Extract the (x, y) coordinate from the center of the cell holding the provided text.  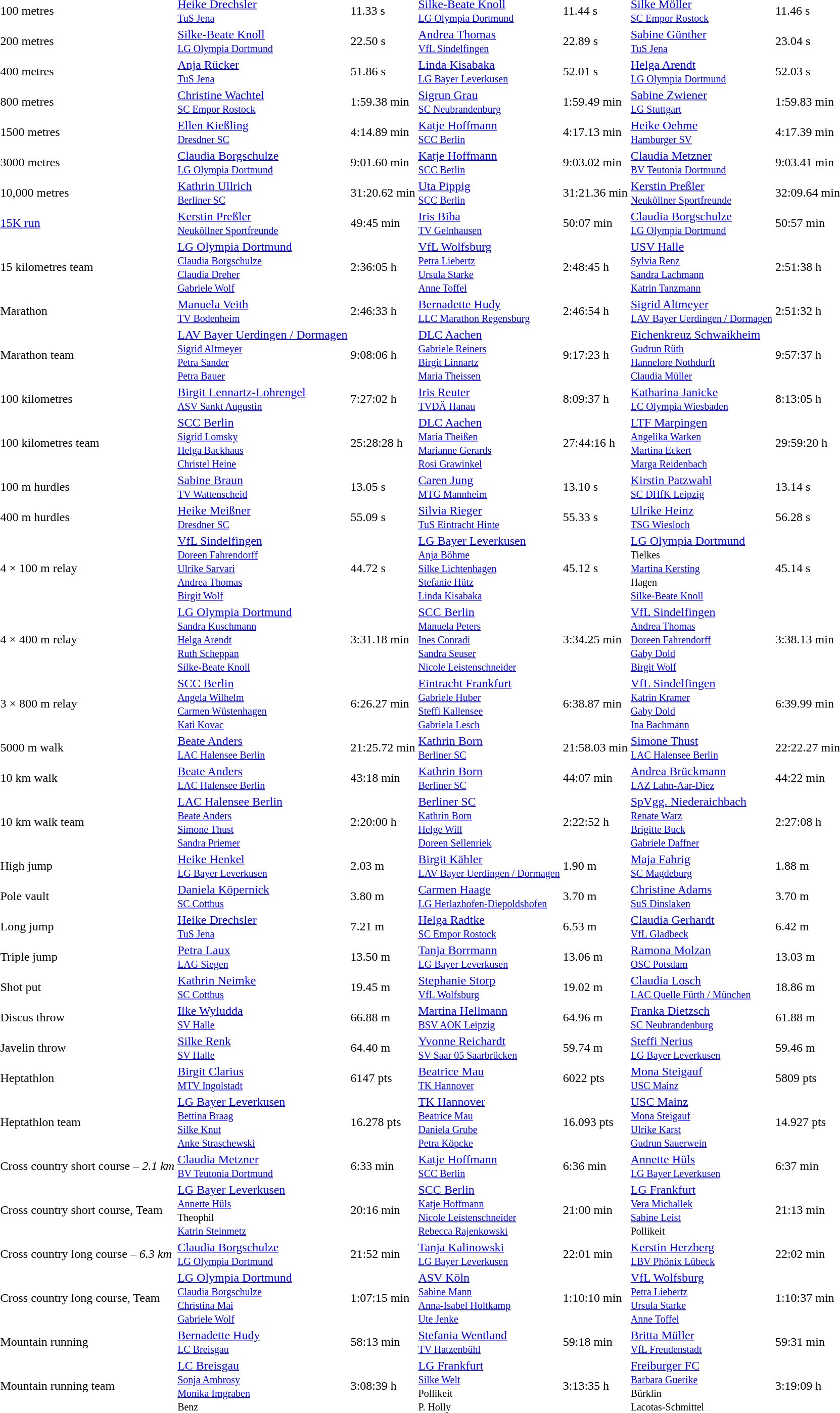
55.33 s (595, 517)
6:38.87 min (595, 703)
64.96 m (595, 1018)
Beatrice MauTK Hannover (489, 1078)
2:36:05 h (383, 267)
8:09:37 h (595, 399)
7:27:02 h (383, 399)
Berliner SCKathrin BornHelge WillDoreen Sellenriek (489, 822)
LG Olympia DortmundClaudia BorgschulzeClaudia DreherGabriele Wolf (263, 267)
Kerstin HerzbergLBV Phönix Lübeck (702, 1254)
Caren JungMTG Mannheim (489, 487)
Ulrike HeinzTSG Wiesloch (702, 517)
Franka DietzschSC Neubrandenburg (702, 1018)
25:28:28 h (383, 443)
21:52 min (383, 1254)
Kathrin UllrichBerliner SC (263, 193)
Annette HülsLG Bayer Leverkusen (702, 1166)
9:01.60 min (383, 163)
51.86 s (383, 72)
2:22:52 h (595, 822)
13.06 m (595, 957)
LTF MarpingenAngelika WarkenMartina EckertMarga Reidenbach (702, 443)
ASV KölnSabine MannAnna-Isabel HoltkampUte Jenke (489, 1298)
27:44:16 h (595, 443)
52.01 s (595, 72)
3:31.18 min (383, 639)
31:20.62 min (383, 193)
2:46:54 h (595, 311)
Silvia RiegerTuS Eintracht Hinte (489, 517)
VfL SindelfingenAndrea ThomasDoreen FahrendorffGaby DoldBirgit Wolf (702, 639)
2:46:33 h (383, 311)
Bernadette HudyLC Breisgau (263, 1342)
Heike MeißnerDresdner SC (263, 517)
Helga ArendtLG Olympia Dortmund (702, 72)
VfL SindelfingenKatrin KramerGaby DoldIna Bachmann (702, 703)
31:21.36 min (595, 193)
13.10 s (595, 487)
Claudia LoschLAC Quelle Fürth / München (702, 987)
LG Bayer LeverkusenAnja BöhmeSilke LichtenhagenStefanie HützLinda Kisabaka (489, 568)
Birgit Lennartz-LohrengelASV Sankt Augustin (263, 399)
USC MainzMona SteigaufUlrike KarstGudrun Sauerwein (702, 1122)
64.40 m (383, 1048)
LAC Halensee BerlinBeate AndersSimone ThustSandra Priemer (263, 822)
Birgit ClariusMTV Ingolstadt (263, 1078)
21:58.03 min (595, 748)
Claudia GerhardtVfL Gladbeck (702, 927)
Simone ThustLAC Halensee Berlin (702, 748)
Stefania WentlandTV Hatzenbühl (489, 1342)
21:25.72 min (383, 748)
Mona SteigaufUSC Mainz (702, 1078)
Britta MüllerVfL Freudenstadt (702, 1342)
43:18 min (383, 778)
Uta PippigSCC Berlin (489, 193)
USV HalleSylvia RenzSandra LachmannKatrin Tanzmann (702, 267)
Christine AdamsSuS Dinslaken (702, 897)
44.72 s (383, 568)
1:10:10 min (595, 1298)
LG Olympia DortmundTielkesMartina KerstingHagenSilke-Beate Knoll (702, 568)
2.03 m (383, 866)
21:00 min (595, 1210)
LG Olympia DortmundSandra KuschmannHelga ArendtRuth ScheppanSilke-Beate Knoll (263, 639)
7.21 m (383, 927)
16.093 pts (595, 1122)
Heike DrechslerTuS Jena (263, 927)
6.53 m (595, 927)
3.80 m (383, 897)
Steffi NeriusLG Bayer Leverkusen (702, 1048)
Stephanie StorpVfL Wolfsburg (489, 987)
6:33 min (383, 1166)
Andrea BrückmannLAZ Lahn-Aar-Diez (702, 778)
Iris BibaTV Gelnhausen (489, 223)
Heike HenkelLG Bayer Leverkusen (263, 866)
LG Olympia DortmundClaudia BorgschulzeChristina MaiGabriele Wolf (263, 1298)
Manuela VeithTV Bodenheim (263, 311)
VfL SindelfingenDoreen FahrendorffUlrike SarvariAndrea ThomasBirgit Wolf (263, 568)
Anja RückerTuS Jena (263, 72)
Birgit KählerLAV Bayer Uerdingen / Dormagen (489, 866)
Silke-Beate KnollLG Olympia Dortmund (263, 41)
66.88 m (383, 1018)
22.50 s (383, 41)
Eintracht FrankfurtGabriele HuberSteffi KallenseeGabriela Lesch (489, 703)
9:17:23 h (595, 355)
1:59.38 min (383, 102)
LAV Bayer Uerdingen / DormagenSigrid AltmeyerPetra SanderPetra Bauer (263, 355)
Silke RenkSV Halle (263, 1048)
20:16 min (383, 1210)
Eichenkreuz SchwaikheimGudrun RüthHannelore NothdurftClaudia Müller (702, 355)
Tanja BorrmannLG Bayer Leverkusen (489, 957)
16.278 pts (383, 1122)
Helga RadtkeSC Empor Rostock (489, 927)
LG Bayer LeverkusenBettina BraagSilke KnutAnke Straschewski (263, 1122)
9:08:06 h (383, 355)
1:59.49 min (595, 102)
Bernadette HudyLLC Marathon Regensburg (489, 311)
49:45 min (383, 223)
Petra LauxLAG Siegen (263, 957)
Sigrid AltmeyerLAV Bayer Uerdingen / Dormagen (702, 311)
Tanja KalinowskiLG Bayer Leverkusen (489, 1254)
44:07 min (595, 778)
SpVgg. NiederaichbachRenate WarzBrigitte BuckGabriele Daffner (702, 822)
22:01 min (595, 1254)
6:36 min (595, 1166)
DLC AachenMaria TheißenMarianne GerardsRosi Grawinkel (489, 443)
SCC BerlinSigrid LomskyHelga BackhausChristel Heine (263, 443)
SCC BerlinManuela PetersInes ConradiSandra SeuserNicole Leistenschneider (489, 639)
6147 pts (383, 1078)
Heike OehmeHamburger SV (702, 132)
4:14.89 min (383, 132)
DLC AachenGabriele ReinersBirgit LinnartzMaria Theissen (489, 355)
Ellen KießlingDresdner SC (263, 132)
Ilke WyluddaSV Halle (263, 1018)
3:34.25 min (595, 639)
6022 pts (595, 1078)
2:48:45 h (595, 267)
45.12 s (595, 568)
Sigrun GrauSC Neubrandenburg (489, 102)
Katharina JanickeLC Olympia Wiesbaden (702, 399)
6:26.27 min (383, 703)
Kirstin PatzwahlSC DHfK Leipzig (702, 487)
1:07:15 min (383, 1298)
55.09 s (383, 517)
1.90 m (595, 866)
59.74 m (595, 1048)
59:18 min (595, 1342)
58:13 min (383, 1342)
Sabine GüntherTuS Jena (702, 41)
LG FrankfurtVera MichallekSabine LeistPollikeit (702, 1210)
TK HannoverBeatrice MauDaniela GrubePetra Köpcke (489, 1122)
9:03.02 min (595, 163)
19.02 m (595, 987)
13.05 s (383, 487)
SCC BerlinKatje HoffmannNicole LeistenschneiderRebecca Rajenkowski (489, 1210)
4:17.13 min (595, 132)
Kathrin NeimkeSC Cottbus (263, 987)
Carmen HaageLG Herlazhofen-Diepoldshofen (489, 897)
Christine WachtelSC Empor Rostock (263, 102)
LG Bayer LeverkusenAnnette HülsTheophilKatrin Steinmetz (263, 1210)
SCC BerlinAngela WilhelmCarmen WüstenhagenKati Kovac (263, 703)
Iris ReuterTVDÄ Hanau (489, 399)
Ramona MolzanOSC Potsdam (702, 957)
Andrea ThomasVfL Sindelfingen (489, 41)
22.89 s (595, 41)
Yvonne ReichardtSV Saar 05 Saarbrücken (489, 1048)
13.50 m (383, 957)
Daniela KöpernickSC Cottbus (263, 897)
50:07 min (595, 223)
Maja FahrigSC Magdeburg (702, 866)
Sabine ZwienerLG Stuttgart (702, 102)
19.45 m (383, 987)
Martina HellmannBSV AOK Leipzig (489, 1018)
Sabine BraunTV Wattenscheid (263, 487)
3.70 m (595, 897)
2:20:00 h (383, 822)
Linda KisabakaLG Bayer Leverkusen (489, 72)
